Determine the (x, y) coordinate at the center of the cell enclosing the given text.  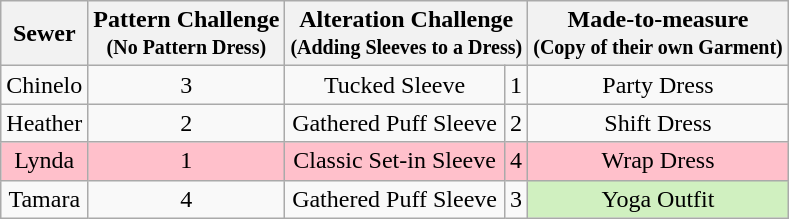
Party Dress (658, 85)
Classic Set-in Sleeve (394, 161)
Tucked Sleeve (394, 85)
Wrap Dress (658, 161)
Made-to-measure(Copy of their own Garment) (658, 34)
Alteration Challenge(Adding Sleeves to a Dress) (406, 34)
Sewer (44, 34)
Chinelo (44, 85)
Tamara (44, 199)
Heather (44, 123)
Pattern Challenge(No Pattern Dress) (186, 34)
Lynda (44, 161)
Yoga Outfit (658, 199)
Shift Dress (658, 123)
